Pinpoint the cell where the given text exists, returning its [x, y] midpoint coordinate. 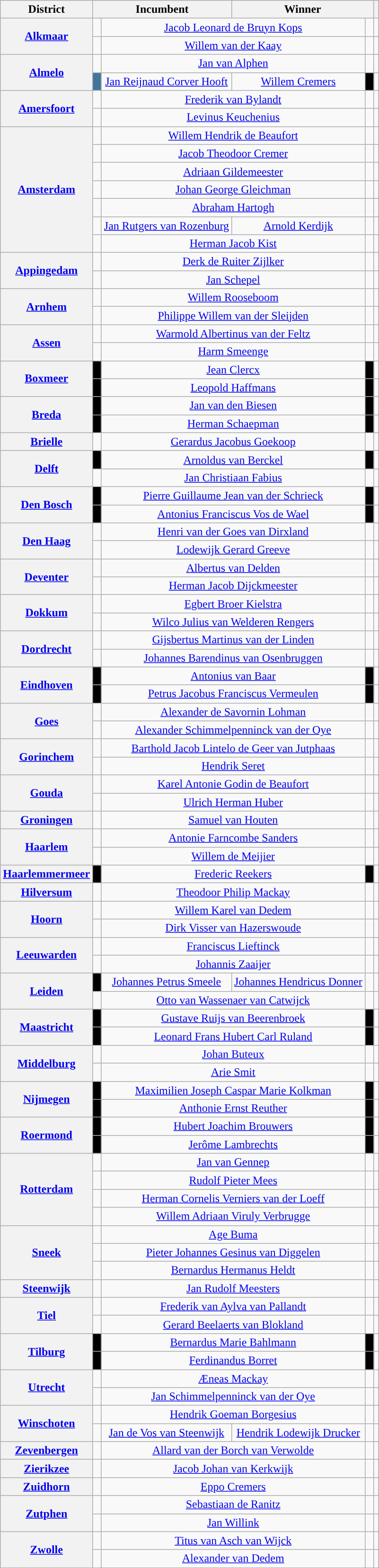
Hubert Joachim Brouwers [233, 1126]
Amsterdam [46, 189]
Franciscus Lieftinck [233, 946]
Willem Adriaan Viruly Verbrugge [233, 1216]
Winner [303, 9]
Hendrik Goeman Borgesius [233, 1415]
Adriaan Gildemeester [233, 171]
Frederic Reekers [233, 874]
Herman Jacob Dijckmeester [233, 586]
Zwolle [46, 1550]
Zutphen [46, 1514]
Johan Buteux [233, 1054]
Herman Jacob Kist [233, 244]
Delft [46, 469]
Den Haag [46, 541]
Jan van Gennep [233, 1162]
Gouda [46, 793]
Age Buma [233, 1234]
Egbert Broer Kielstra [233, 604]
Allard van der Borch van Verwolde [233, 1451]
Samuel van Houten [233, 820]
Ulrich Herman Huber [233, 802]
Jacob Theodoor Cremer [233, 153]
Levinus Keuchenius [233, 117]
Philippe Willem van der Sleijden [233, 316]
Zuidhorn [46, 1487]
Alexander van Dedem [233, 1559]
Antonie Farncombe Sanders [233, 838]
Pierre Guillaume Jean van der Schrieck [233, 496]
Leiden [46, 991]
Arnhem [46, 307]
Jan van Alphen [233, 63]
Hendrik Lodewijk Drucker [299, 1433]
Alexander Schimmelpenninck van der Oye [233, 730]
Sebastiaan de Ranitz [233, 1505]
Henri van der Goes van Dirxland [233, 532]
Jan Schimmelpenninck van der Oye [233, 1397]
Abraham Hartogh [233, 207]
Maximilien Joseph Caspar Marie Kolkman [233, 1090]
Ferdinandus Borret [233, 1360]
Warmold Albertinus van der Feltz [233, 334]
Groningen [46, 820]
Alkmaar [46, 36]
Karel Antonie Godin de Beaufort [233, 784]
Herman Cornelis Verniers van der Loeff [233, 1198]
Haarlem [46, 847]
Antonius Franciscus Vos de Wael [233, 514]
Breda [46, 415]
Johannes Petrus Smeele [167, 982]
Jacob Johan van Kerkwijk [233, 1469]
Brielle [46, 442]
Frederik van Bylandt [233, 99]
Leeuwarden [46, 955]
Tilburg [46, 1351]
Bernardus Marie Bahlmann [233, 1342]
Willem Hendrik de Beaufort [233, 135]
Almelo [46, 72]
Boxmeer [46, 379]
Jan Rudolf Meesters [233, 1288]
Derk de Ruiter Zijlker [233, 262]
Appingedam [46, 271]
Lodewijk Gerard Greeve [233, 550]
Sneek [46, 1252]
Zevenbergen [46, 1451]
Herman Schaepman [233, 424]
Arnoldus van Berckel [233, 460]
Johannis Zaaijer [233, 964]
Eindhoven [46, 685]
Winschoten [46, 1424]
Jacob Leonard de Bruyn Kops [233, 27]
Pieter Johannes Gesinus van Diggelen [233, 1252]
Jan Willink [233, 1523]
Jan Schepel [233, 280]
Goes [46, 721]
Bernardus Hermanus Heldt [233, 1270]
Steenwijk [46, 1288]
Jan Christiaan Fabius [233, 478]
Haarlemmermeer [46, 874]
Willem Rooseboom [233, 298]
Jean Clercx [233, 370]
Rotterdam [46, 1189]
Hilversum [46, 892]
Frederik van Aylva van Pallandt [233, 1306]
Albertus van Delden [233, 568]
Johan George Gleichman [233, 189]
Dokkum [46, 613]
Utrecht [46, 1388]
Jan Rutgers van Rozenburg [167, 226]
Barthold Jacob Lintelo de Geer van Jutphaas [233, 748]
Amersfoort [46, 108]
Gerardus Jacobus Goekoop [233, 442]
Zierikzee [46, 1469]
Gorinchem [46, 757]
Alexander de Savornin Lohman [233, 712]
Leonard Frans Hubert Carl Ruland [233, 1036]
Dordrecht [46, 649]
District [46, 9]
Antonius van Baar [233, 676]
Tiel [46, 1315]
Æneas Mackay [233, 1379]
Theodoor Philip Mackay [233, 892]
Middelburg [46, 1063]
Roermond [46, 1135]
Hendrik Seret [233, 766]
Willem Cremers [299, 81]
Willem van der Kaay [233, 45]
Eppo Cremers [233, 1487]
Otto van Wassenaer van Catwijck [233, 1000]
Willem de Meijier [233, 856]
Johannes Barendinus van Osenbruggen [233, 658]
Incumbent [162, 9]
Jerôme Lambrechts [233, 1144]
Jan Reijnaud Corver Hooft [167, 81]
Deventer [46, 577]
Hoorn [46, 919]
Arie Smit [233, 1072]
Den Bosch [46, 505]
Titus van Asch van Wijck [233, 1541]
Willem Karel van Dedem [233, 910]
Johannes Hendricus Donner [299, 982]
Wilco Julius van Welderen Rengers [233, 622]
Leopold Haffmans [233, 388]
Arnold Kerdijk [299, 226]
Gustave Ruijs van Beerenbroek [233, 1018]
Assen [46, 343]
Rudolf Pieter Mees [233, 1180]
Maastricht [46, 1027]
Jan van den Biesen [233, 406]
Jan de Vos van Steenwijk [167, 1433]
Nijmegen [46, 1099]
Harm Smeenge [233, 352]
Petrus Jacobus Franciscus Vermeulen [233, 694]
Dirk Visser van Hazerswoude [233, 928]
Anthonie Ernst Reuther [233, 1108]
Gerard Beelaerts van Blokland [233, 1324]
Gijsbertus Martinus van der Linden [233, 640]
